Return the (X, Y) coordinate for the center point of the cell that contains the specified text.  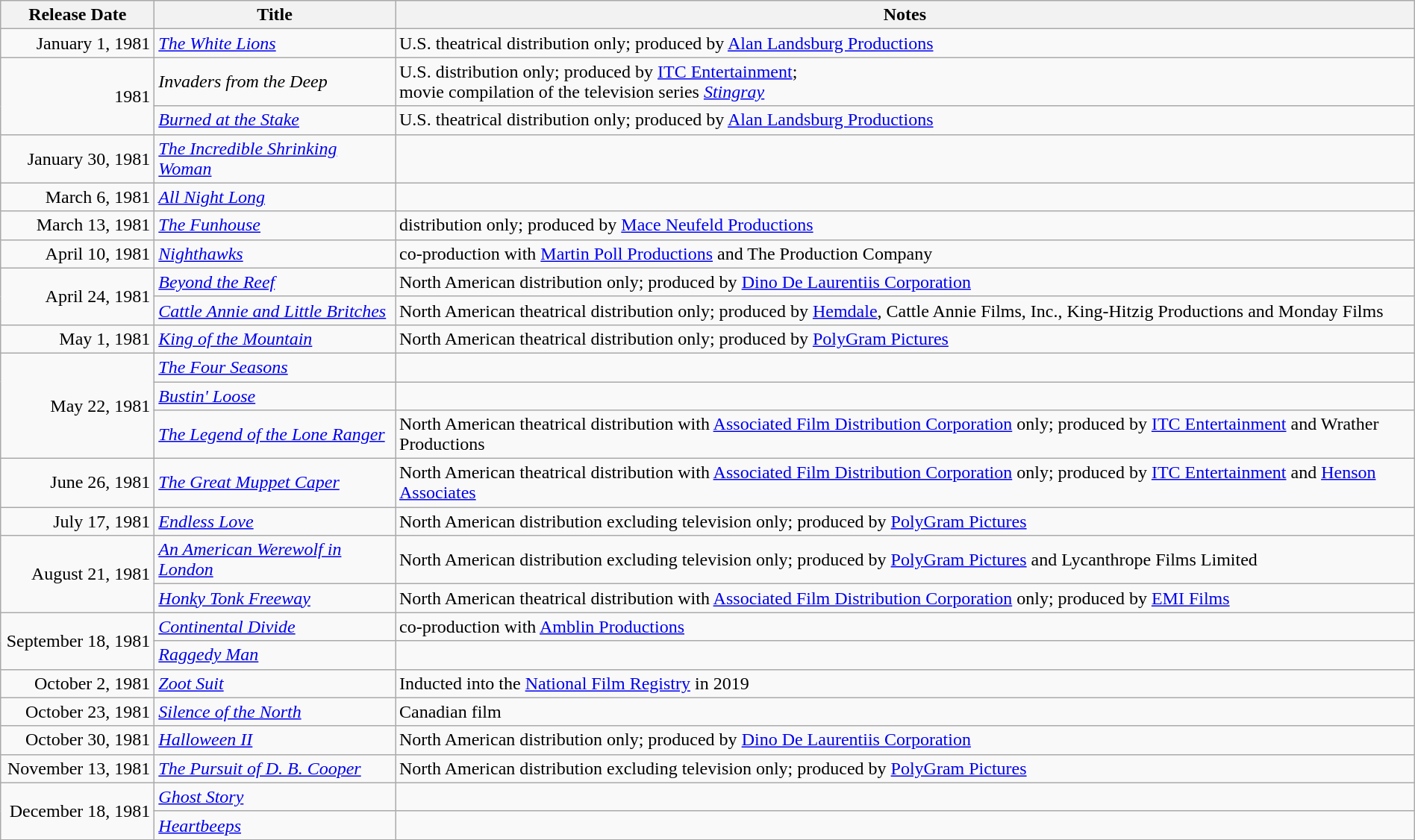
Title (275, 15)
Silence of the North (275, 712)
An American Werewolf in London (275, 560)
The Incredible Shrinking Woman (275, 158)
The Four Seasons (275, 367)
North American theatrical distribution with Associated Film Distribution Corporation only; produced by ITC Entertainment and Wrather Productions (905, 434)
Inducted into the National Film Registry in 2019 (905, 683)
Honky Tonk Freeway (275, 598)
September 18, 1981 (78, 641)
October 23, 1981 (78, 712)
North American theatrical distribution only; produced by PolyGram Pictures (905, 339)
The White Lions (275, 43)
Raggedy Man (275, 655)
The Legend of the Lone Ranger (275, 434)
All Night Long (275, 197)
North American distribution excluding television only; produced by PolyGram Pictures and Lycanthrope Films Limited (905, 560)
January 1, 1981 (78, 43)
North American theatrical distribution with Associated Film Distribution Corporation only; produced by ITC Entertainment and Henson Associates (905, 483)
Nighthawks (275, 254)
April 10, 1981 (78, 254)
January 30, 1981 (78, 158)
U.S. distribution only; produced by ITC Entertainment;movie compilation of the television series Stingray (905, 82)
May 1, 1981 (78, 339)
distribution only; produced by Mace Neufeld Productions (905, 225)
North American theatrical distribution with Associated Film Distribution Corporation only; produced by EMI Films (905, 598)
Invaders from the Deep (275, 82)
October 30, 1981 (78, 740)
April 24, 1981 (78, 296)
Notes (905, 15)
The Pursuit of D. B. Cooper (275, 768)
Release Date (78, 15)
King of the Mountain (275, 339)
Burned at the Stake (275, 120)
Heartbeeps (275, 825)
Ghost Story (275, 797)
co-production with Martin Poll Productions and The Production Company (905, 254)
Continental Divide (275, 627)
Canadian film (905, 712)
Bustin' Loose (275, 396)
1981 (78, 95)
May 22, 1981 (78, 406)
March 13, 1981 (78, 225)
The Funhouse (275, 225)
Endless Love (275, 521)
Cattle Annie and Little Britches (275, 310)
co-production with Amblin Productions (905, 627)
July 17, 1981 (78, 521)
March 6, 1981 (78, 197)
August 21, 1981 (78, 574)
Halloween II (275, 740)
November 13, 1981 (78, 768)
North American theatrical distribution only; produced by Hemdale, Cattle Annie Films, Inc., King-Hitzig Productions and Monday Films (905, 310)
The Great Muppet Caper (275, 483)
December 18, 1981 (78, 811)
Zoot Suit (275, 683)
June 26, 1981 (78, 483)
October 2, 1981 (78, 683)
Beyond the Reef (275, 282)
